Pinpoint the cell where the given text exists, returning its (x, y) midpoint coordinate. 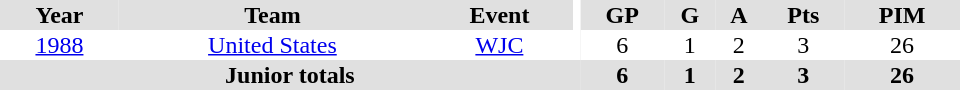
Team (272, 15)
Junior totals (290, 75)
United States (272, 45)
GP (622, 15)
Event (500, 15)
Year (60, 15)
1988 (60, 45)
A (738, 15)
Pts (804, 15)
G (690, 15)
WJC (500, 45)
PIM (902, 15)
